Return the [X, Y] coordinate for the center point of the cell that contains the specified text.  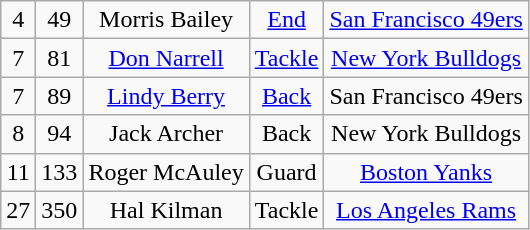
27 [18, 210]
Los Angeles Rams [426, 210]
133 [60, 172]
8 [18, 134]
81 [60, 58]
Lindy Berry [166, 96]
Guard [286, 172]
Boston Yanks [426, 172]
Jack Archer [166, 134]
Don Narrell [166, 58]
11 [18, 172]
94 [60, 134]
Roger McAuley [166, 172]
4 [18, 20]
End [286, 20]
Morris Bailey [166, 20]
Hal Kilman [166, 210]
350 [60, 210]
89 [60, 96]
49 [60, 20]
